Identify which cell holds the provided text, then report its (x, y) central coordinate. 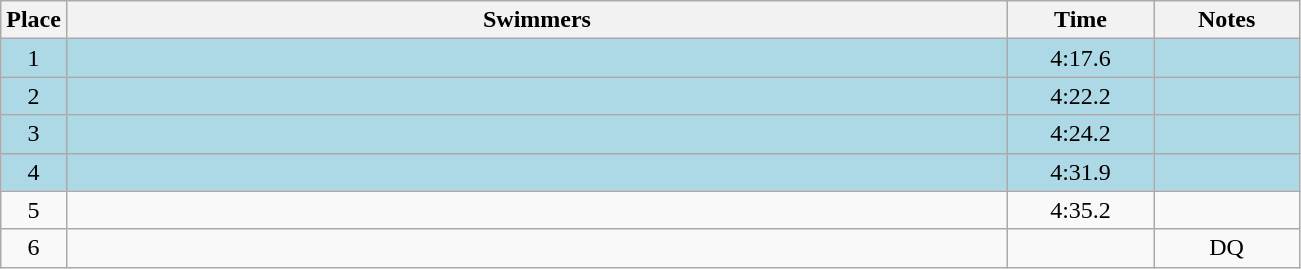
Place (34, 20)
1 (34, 58)
4:24.2 (1081, 134)
Swimmers (536, 20)
Notes (1227, 20)
4:22.2 (1081, 96)
6 (34, 248)
4 (34, 172)
5 (34, 210)
4:17.6 (1081, 58)
DQ (1227, 248)
4:35.2 (1081, 210)
3 (34, 134)
Time (1081, 20)
2 (34, 96)
4:31.9 (1081, 172)
